From the cell containing the given text, extract its center point as [x, y] coordinate. 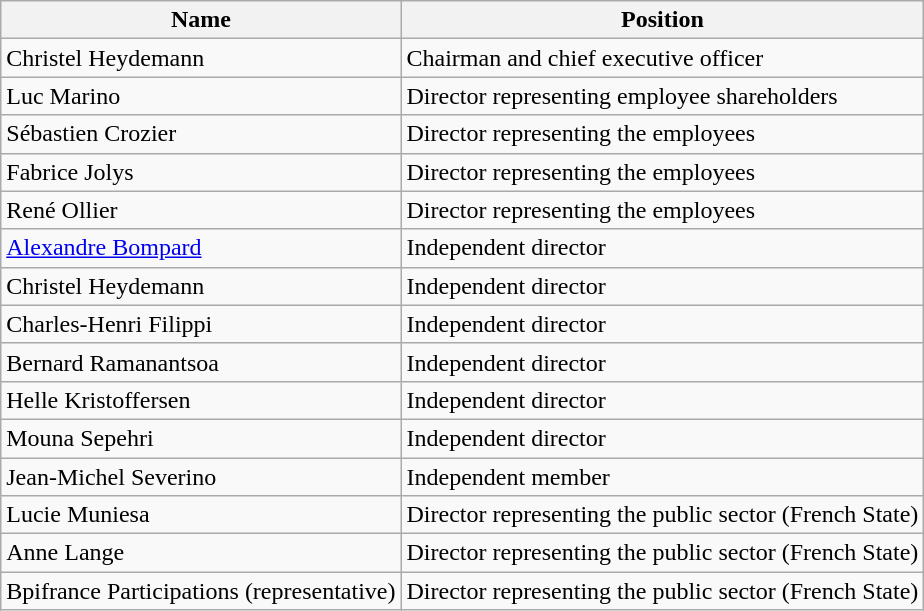
Luc Marino [201, 96]
Charles-Henri Filippi [201, 324]
Mouna Sepehri [201, 438]
Name [201, 20]
Bernard Ramanantsoa [201, 362]
Jean-Michel Severino [201, 477]
Position [662, 20]
Chairman and chief executive officer [662, 58]
René Ollier [201, 210]
Helle Kristoffersen [201, 400]
Bpifrance Participations (representative) [201, 591]
Sébastien Crozier [201, 134]
Lucie Muniesa [201, 515]
Anne Lange [201, 553]
Alexandre Bompard [201, 248]
Independent member [662, 477]
Fabrice Jolys [201, 172]
Director representing employee shareholders [662, 96]
